Determine the (x, y) coordinate at the center of the cell enclosing the given text.  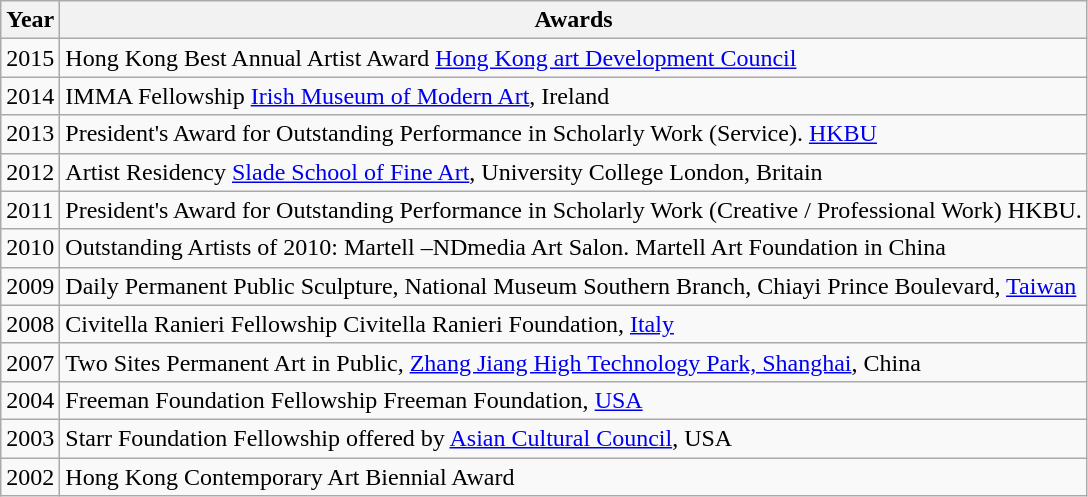
IMMA Fellowship Irish Museum of Modern Art, Ireland (574, 96)
2008 (30, 324)
President's Award for Outstanding Performance in Scholarly Work (Creative / Professional Work) HKBU. (574, 210)
2015 (30, 58)
2003 (30, 438)
2004 (30, 400)
2013 (30, 134)
Awards (574, 20)
Two Sites Permanent Art in Public, Zhang Jiang High Technology Park, Shanghai, China (574, 362)
Year (30, 20)
2014 (30, 96)
2011 (30, 210)
Starr Foundation Fellowship offered by Asian Cultural Council, USA (574, 438)
President's Award for Outstanding Performance in Scholarly Work (Service). HKBU (574, 134)
2002 (30, 477)
2012 (30, 172)
Freeman Foundation Fellowship Freeman Foundation, USA (574, 400)
Hong Kong Contemporary Art Biennial Award (574, 477)
Civitella Ranieri Fellowship Civitella Ranieri Foundation, Italy (574, 324)
Daily Permanent Public Sculpture, National Museum Southern Branch, Chiayi Prince Boulevard, Taiwan (574, 286)
Hong Kong Best Annual Artist Award Hong Kong art Development Council (574, 58)
2007 (30, 362)
2009 (30, 286)
2010 (30, 248)
Artist Residency Slade School of Fine Art, University College London, Britain (574, 172)
Outstanding Artists of 2010: Martell –NDmedia Art Salon. Martell Art Foundation in China (574, 248)
